Search for the cell housing the specified text and yield its (X, Y) center coordinate. 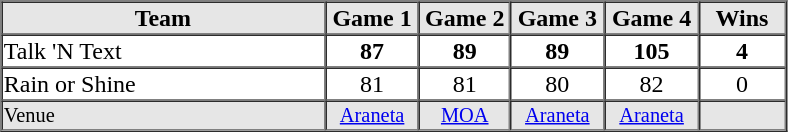
Venue (163, 115)
Game 4 (651, 18)
87 (372, 50)
Talk 'N Text (163, 50)
4 (742, 50)
Wins (742, 18)
80 (557, 84)
0 (742, 84)
Rain or Shine (163, 84)
Game 3 (557, 18)
Game 2 (464, 18)
MOA (464, 115)
105 (651, 50)
82 (651, 84)
Game 1 (372, 18)
Team (163, 18)
